Extract the [x, y] coordinate from the center of the cell holding the provided text.  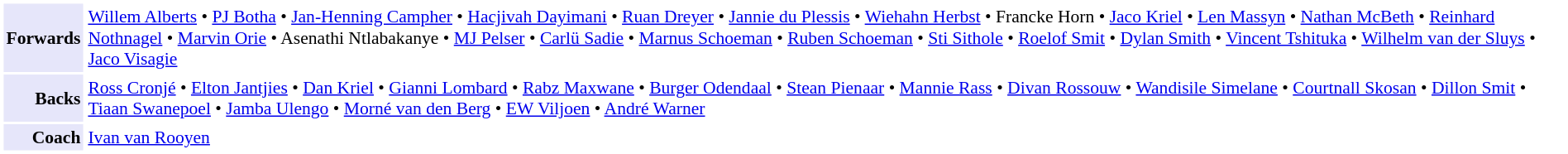
Ivan van Rooyen [825, 137]
Forwards [43, 37]
Backs [43, 98]
Coach [43, 137]
